From the cell containing the given text, extract its center point as [x, y] coordinate. 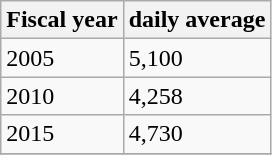
2005 [62, 58]
4,730 [197, 134]
2015 [62, 134]
5,100 [197, 58]
4,258 [197, 96]
Fiscal year [62, 20]
daily average [197, 20]
2010 [62, 96]
